Pinpoint the cell where the given text exists, returning its (x, y) midpoint coordinate. 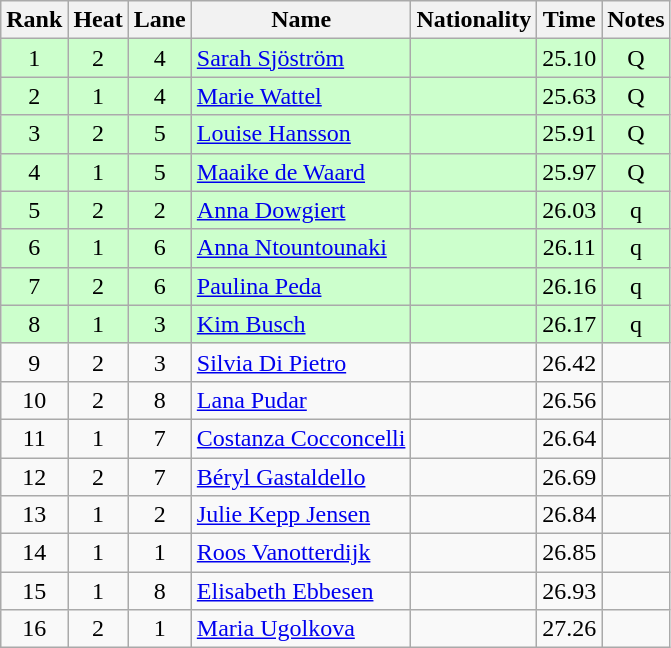
25.10 (570, 58)
26.03 (570, 210)
Maaike de Waard (301, 172)
Julie Kepp Jensen (301, 515)
26.56 (570, 400)
26.64 (570, 438)
26.84 (570, 515)
Elisabeth Ebbesen (301, 591)
Maria Ugolkova (301, 629)
Marie Wattel (301, 96)
25.97 (570, 172)
11 (34, 438)
Silvia Di Pietro (301, 362)
26.16 (570, 286)
Béryl Gastaldello (301, 477)
Notes (636, 20)
Time (570, 20)
10 (34, 400)
26.93 (570, 591)
Roos Vanotterdijk (301, 553)
9 (34, 362)
Kim Busch (301, 324)
Rank (34, 20)
Costanza Cocconcelli (301, 438)
26.69 (570, 477)
16 (34, 629)
Heat (98, 20)
Paulina Peda (301, 286)
13 (34, 515)
26.42 (570, 362)
25.63 (570, 96)
Sarah Sjöström (301, 58)
Lane (160, 20)
15 (34, 591)
14 (34, 553)
27.26 (570, 629)
26.85 (570, 553)
Louise Hansson (301, 134)
Nationality (474, 20)
25.91 (570, 134)
Anna Dowgiert (301, 210)
Lana Pudar (301, 400)
Anna Ntountounaki (301, 248)
12 (34, 477)
26.17 (570, 324)
26.11 (570, 248)
Name (301, 20)
